Identify which cell holds the provided text, then report its (x, y) central coordinate. 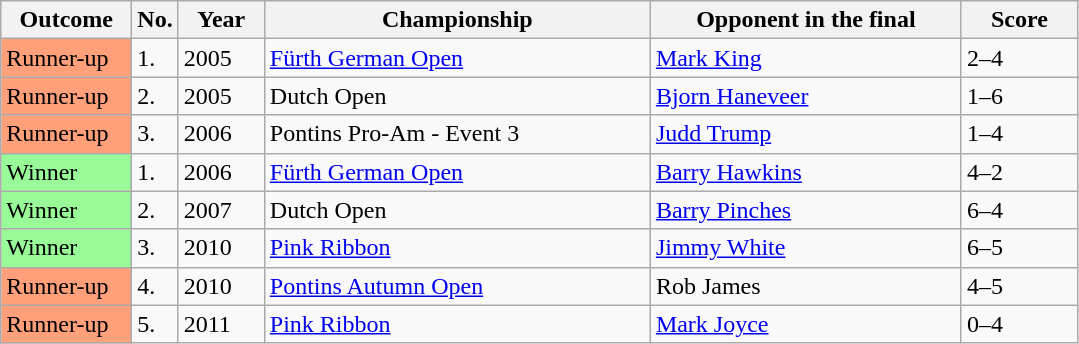
Championship (457, 20)
4. (155, 286)
6–5 (1019, 248)
5. (155, 324)
Bjorn Haneveer (806, 96)
Year (221, 20)
Opponent in the final (806, 20)
Jimmy White (806, 248)
Mark King (806, 58)
Barry Hawkins (806, 172)
Score (1019, 20)
1–4 (1019, 134)
6–4 (1019, 210)
2007 (221, 210)
Pontins Pro-Am - Event 3 (457, 134)
0–4 (1019, 324)
4–5 (1019, 286)
Rob James (806, 286)
1–6 (1019, 96)
Pontins Autumn Open (457, 286)
2–4 (1019, 58)
4–2 (1019, 172)
No. (155, 20)
Outcome (66, 20)
Judd Trump (806, 134)
Barry Pinches (806, 210)
Mark Joyce (806, 324)
2011 (221, 324)
